Capture the cell that displays the provided text and extract its (x, y) central coordinate. 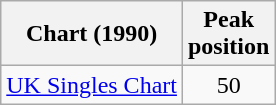
50 (228, 85)
Chart (1990) (92, 34)
Peakposition (228, 34)
UK Singles Chart (92, 85)
